Return the [x, y] coordinate for the center point of the cell that contains the specified text.  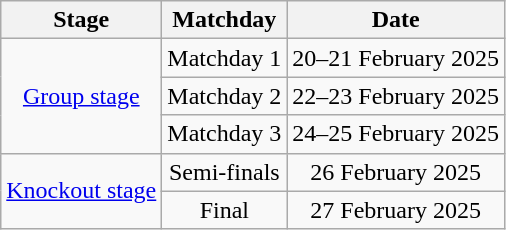
26 February 2025 [396, 172]
Matchday 2 [224, 96]
22–23 February 2025 [396, 96]
20–21 February 2025 [396, 58]
Stage [82, 20]
Semi-finals [224, 172]
27 February 2025 [396, 210]
Date [396, 20]
Final [224, 210]
24–25 February 2025 [396, 134]
Knockout stage [82, 191]
Group stage [82, 96]
Matchday 3 [224, 134]
Matchday 1 [224, 58]
Matchday [224, 20]
